Return [X, Y] of the center of cell containing provided text 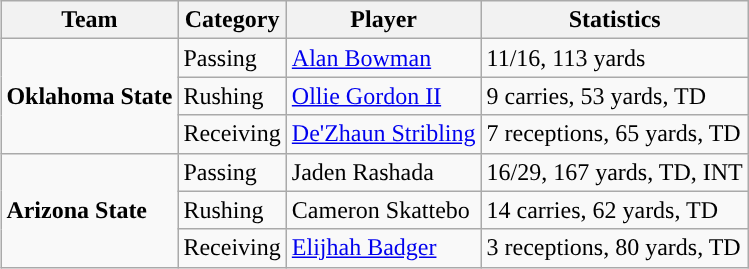
Oklahoma State [90, 96]
Arizona State [90, 210]
9 carries, 53 yards, TD [614, 96]
Alan Bowman [384, 58]
Cameron Skattebo [384, 210]
De'Zhaun Stribling [384, 134]
Ollie Gordon II [384, 96]
7 receptions, 65 yards, TD [614, 134]
3 receptions, 80 yards, TD [614, 248]
Team [90, 20]
Elijhah Badger [384, 248]
14 carries, 62 yards, TD [614, 210]
Player [384, 20]
Statistics [614, 20]
Jaden Rashada [384, 172]
Category [232, 20]
16/29, 167 yards, TD, INT [614, 172]
11/16, 113 yards [614, 58]
